For the text-containing cell, return its midpoint in (x, y) coordinate format. 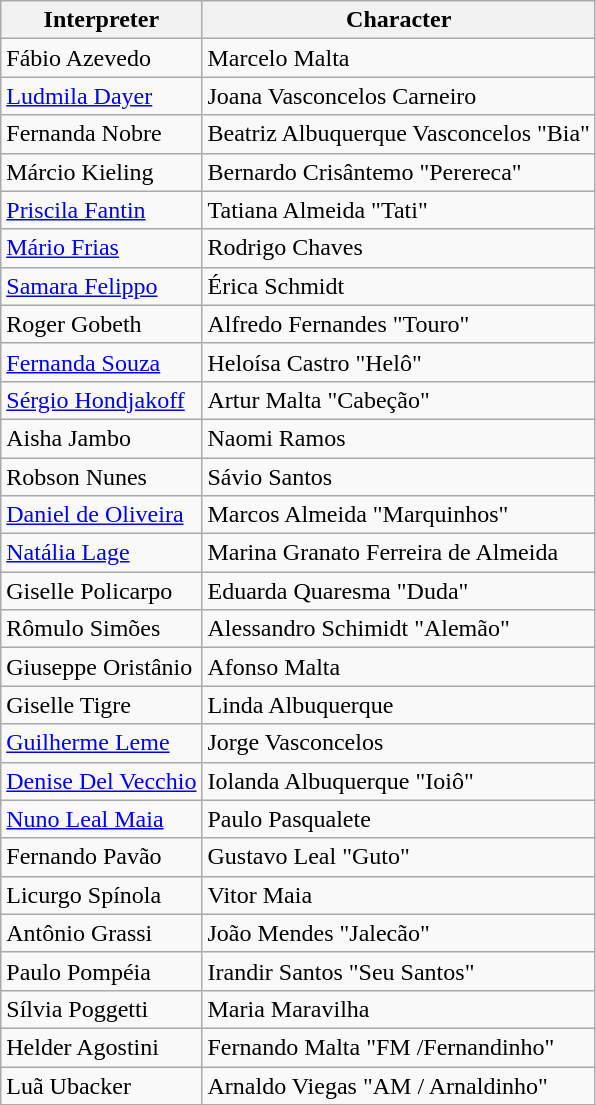
Sílvia Poggetti (102, 1009)
Rodrigo Chaves (398, 248)
Marina Granato Ferreira de Almeida (398, 553)
Jorge Vasconcelos (398, 743)
Fernando Pavão (102, 857)
Guilherme Leme (102, 743)
João Mendes "Jalecão" (398, 933)
Licurgo Spínola (102, 895)
Sávio Santos (398, 477)
Fernanda Souza (102, 362)
Paulo Pasqualete (398, 819)
Vitor Maia (398, 895)
Mário Frias (102, 248)
Gustavo Leal "Guto" (398, 857)
Iolanda Albuquerque "Ioiô" (398, 781)
Natália Lage (102, 553)
Fábio Azevedo (102, 58)
Giuseppe Oristânio (102, 667)
Samara Felippo (102, 286)
Érica Schmidt (398, 286)
Maria Maravilha (398, 1009)
Marcelo Malta (398, 58)
Afonso Malta (398, 667)
Helder Agostini (102, 1047)
Joana Vasconcelos Carneiro (398, 96)
Marcos Almeida "Marquinhos" (398, 515)
Paulo Pompéia (102, 971)
Fernando Malta "FM /Fernandinho" (398, 1047)
Interpreter (102, 20)
Fernanda Nobre (102, 134)
Arnaldo Viegas "AM / Arnaldinho" (398, 1085)
Márcio Kieling (102, 172)
Roger Gobeth (102, 324)
Rômulo Simões (102, 629)
Beatriz Albuquerque Vasconcelos "Bia" (398, 134)
Heloísa Castro "Helô" (398, 362)
Tatiana Almeida "Tati" (398, 210)
Alessandro Schimidt "Alemão" (398, 629)
Character (398, 20)
Naomi Ramos (398, 438)
Nuno Leal Maia (102, 819)
Artur Malta "Cabeção" (398, 400)
Giselle Tigre (102, 705)
Alfredo Fernandes "Touro" (398, 324)
Aisha Jambo (102, 438)
Antônio Grassi (102, 933)
Ludmila Dayer (102, 96)
Irandir Santos "Seu Santos" (398, 971)
Denise Del Vecchio (102, 781)
Bernardo Crisântemo "Perereca" (398, 172)
Priscila Fantin (102, 210)
Sérgio Hondjakoff (102, 400)
Giselle Policarpo (102, 591)
Linda Albuquerque (398, 705)
Robson Nunes (102, 477)
Eduarda Quaresma "Duda" (398, 591)
Luã Ubacker (102, 1085)
Daniel de Oliveira (102, 515)
